Return the (x, y) coordinate for the center point of the cell that contains the specified text.  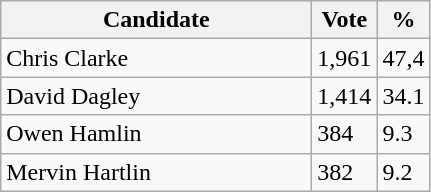
Owen Hamlin (156, 134)
Mervin Hartlin (156, 172)
Chris Clarke (156, 58)
1,961 (344, 58)
Candidate (156, 20)
9.3 (404, 134)
Vote (344, 20)
9.2 (404, 172)
34.1 (404, 96)
382 (344, 172)
47,4 (404, 58)
% (404, 20)
384 (344, 134)
David Dagley (156, 96)
1,414 (344, 96)
